Provide the (X, Y) coordinate of the cell's center where the given text is located.  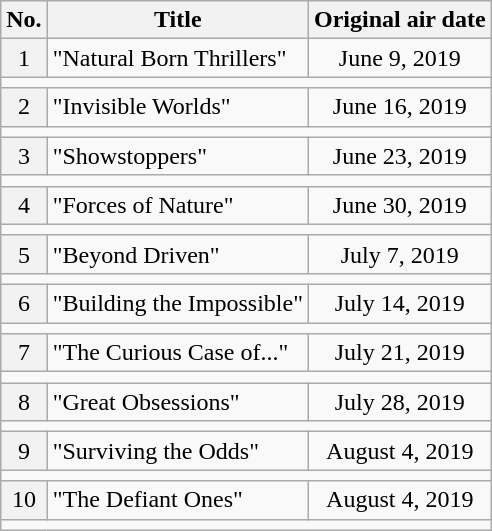
July 7, 2019 (400, 254)
June 9, 2019 (400, 58)
"Building the Impossible" (178, 303)
"Natural Born Thrillers" (178, 58)
9 (24, 451)
"Great Obsessions" (178, 402)
"The Defiant Ones" (178, 500)
"Beyond Driven" (178, 254)
July 28, 2019 (400, 402)
1 (24, 58)
July 14, 2019 (400, 303)
No. (24, 20)
July 21, 2019 (400, 353)
8 (24, 402)
"Invisible Worlds" (178, 107)
June 23, 2019 (400, 156)
"Surviving the Odds" (178, 451)
"Showstoppers" (178, 156)
10 (24, 500)
5 (24, 254)
2 (24, 107)
"The Curious Case of..." (178, 353)
4 (24, 205)
7 (24, 353)
June 16, 2019 (400, 107)
3 (24, 156)
Original air date (400, 20)
6 (24, 303)
June 30, 2019 (400, 205)
"Forces of Nature" (178, 205)
Title (178, 20)
